Return the [x, y] coordinate for the center point of the cell that contains the specified text.  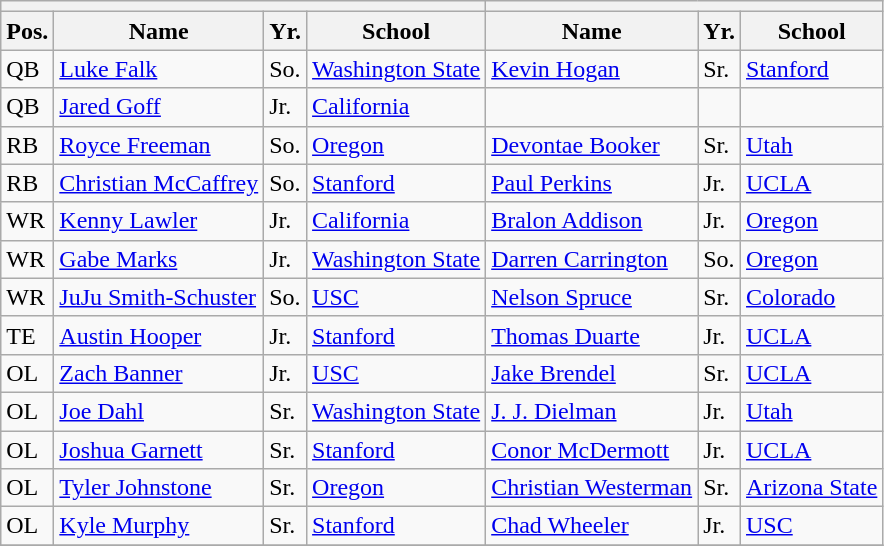
Joshua Garnett [159, 449]
Zach Banner [159, 373]
Luke Falk [159, 69]
Joe Dahl [159, 411]
Christian Westerman [592, 488]
Pos. [28, 31]
Jared Goff [159, 107]
TE [28, 335]
Tyler Johnstone [159, 488]
Bralon Addison [592, 221]
J. J. Dielman [592, 411]
Thomas Duarte [592, 335]
Gabe Marks [159, 259]
Kevin Hogan [592, 69]
Kyle Murphy [159, 526]
JuJu Smith-Schuster [159, 297]
Royce Freeman [159, 145]
Austin Hooper [159, 335]
Colorado [812, 297]
Darren Carrington [592, 259]
Paul Perkins [592, 183]
Nelson Spruce [592, 297]
Conor McDermott [592, 449]
Devontae Booker [592, 145]
Kenny Lawler [159, 221]
Jake Brendel [592, 373]
Christian McCaffrey [159, 183]
Arizona State [812, 488]
Chad Wheeler [592, 526]
